Output the (x, y) coordinate of the center of the cell containing the given text.  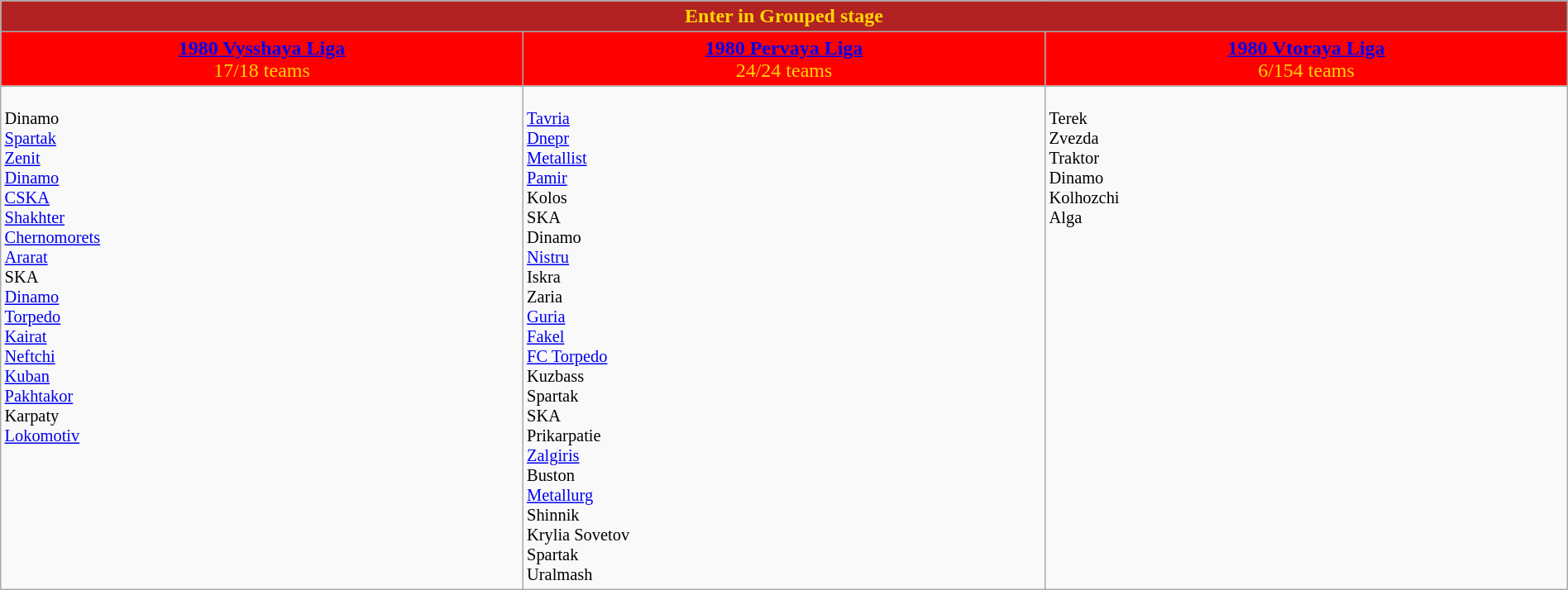
Enter in Grouped stage (784, 17)
Terek Zvezda Traktor Dinamo Kolhozchi Alga (1307, 338)
1980 Vysshaya Liga17/18 teams (262, 59)
Dinamo Spartak Zenit Dinamo CSKA Shakhter Chernomorets Ararat SKA Dinamo Torpedo Kairat Neftchi Kuban Pakhtakor Karpaty Lokomotiv (262, 338)
1980 Pervaya Liga24/24 teams (784, 59)
1980 Vtoraya Liga6/154 teams (1307, 59)
